Search for the cell housing the specified text and yield its (X, Y) center coordinate. 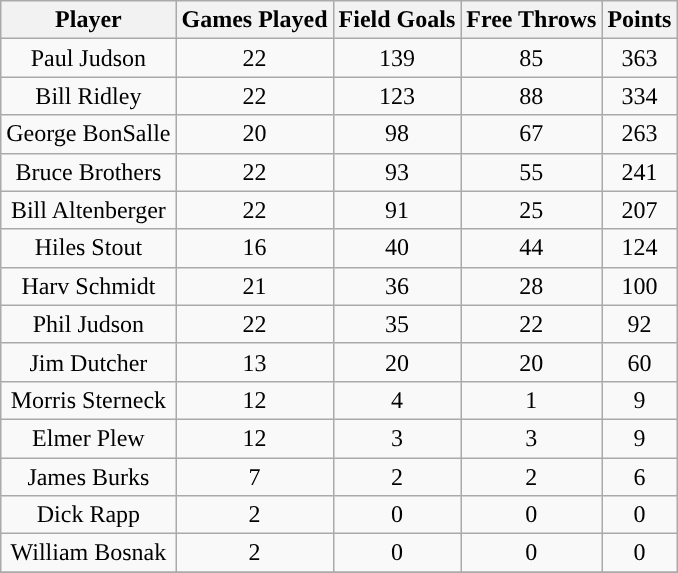
263 (640, 134)
7 (254, 477)
44 (532, 248)
Games Played (254, 20)
George BonSalle (88, 134)
13 (254, 362)
Points (640, 20)
Player (88, 20)
James Burks (88, 477)
55 (532, 172)
124 (640, 248)
36 (397, 286)
60 (640, 362)
1 (532, 400)
334 (640, 96)
67 (532, 134)
207 (640, 210)
Field Goals (397, 20)
92 (640, 324)
William Bosnak (88, 553)
Elmer Plew (88, 438)
363 (640, 58)
6 (640, 477)
Jim Dutcher (88, 362)
88 (532, 96)
241 (640, 172)
Morris Sterneck (88, 400)
21 (254, 286)
123 (397, 96)
Free Throws (532, 20)
139 (397, 58)
4 (397, 400)
35 (397, 324)
40 (397, 248)
85 (532, 58)
Bruce Brothers (88, 172)
25 (532, 210)
Bill Altenberger (88, 210)
Phil Judson (88, 324)
Bill Ridley (88, 96)
Paul Judson (88, 58)
100 (640, 286)
Hiles Stout (88, 248)
16 (254, 248)
93 (397, 172)
98 (397, 134)
Harv Schmidt (88, 286)
91 (397, 210)
Dick Rapp (88, 515)
28 (532, 286)
